For the text-containing cell, return its midpoint in (X, Y) coordinate format. 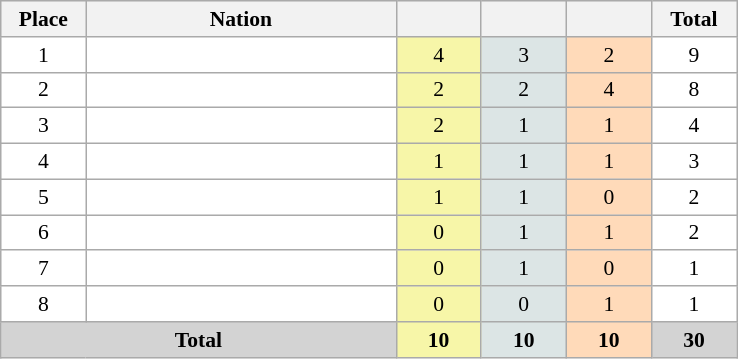
Place (44, 19)
Nation (241, 19)
5 (44, 197)
6 (44, 233)
30 (694, 340)
9 (694, 55)
7 (44, 269)
